Identify which cell holds the provided text, then report its (x, y) central coordinate. 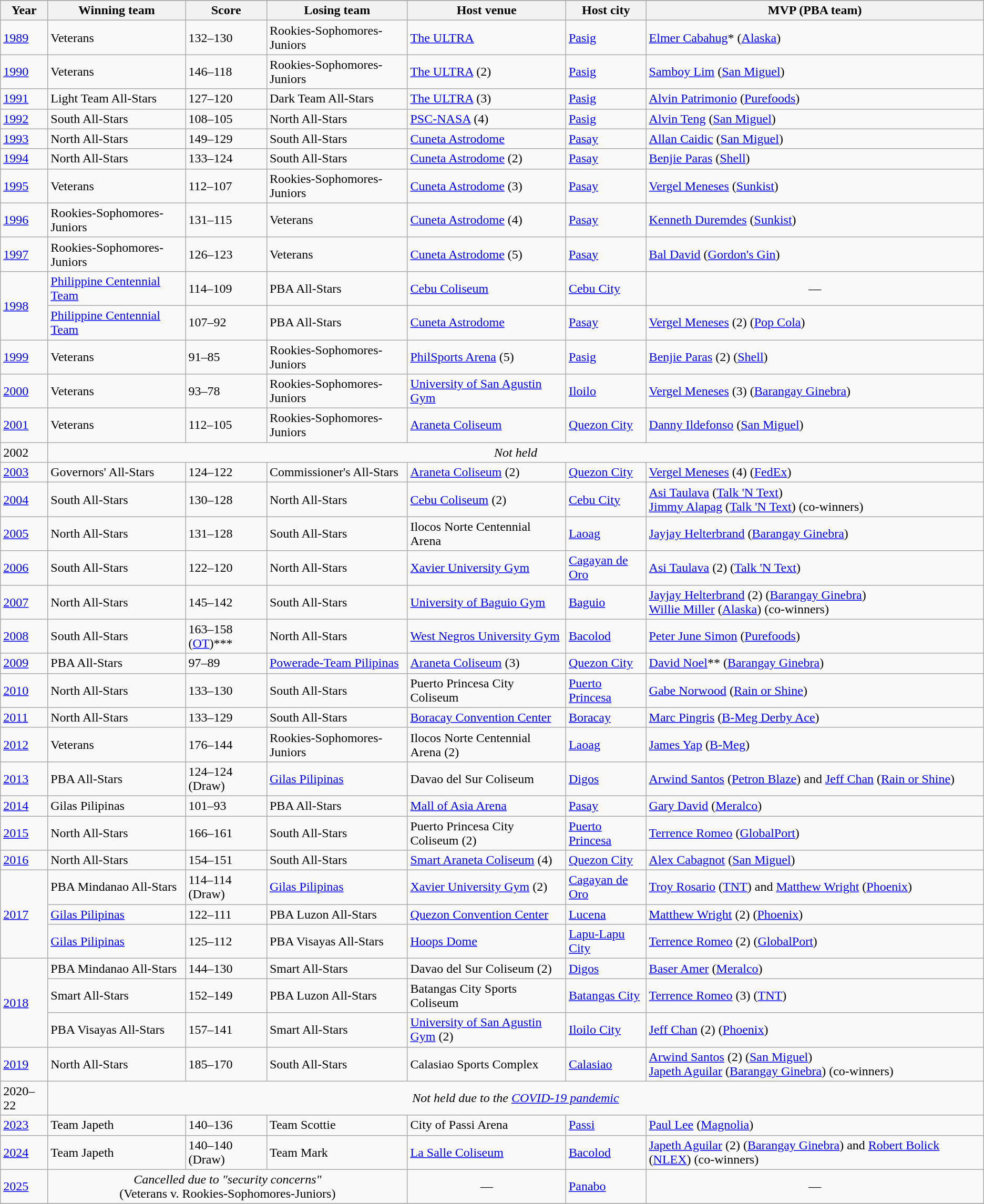
Cuneta Astrodome (4) (487, 220)
2009 (24, 663)
Commissioner's All-Stars (337, 472)
Cuneta Astrodome (5) (487, 254)
Not held due to the COVID-19 pandemic (516, 1098)
124–124 (Draw) (226, 779)
Samboy Lim (San Miguel) (815, 71)
Benjie Paras (2) (Shell) (815, 356)
114–114 (Draw) (226, 887)
122–120 (226, 568)
144–130 (226, 969)
Baser Amer (Meralco) (815, 969)
Benjie Paras (Shell) (815, 159)
2015 (24, 832)
Lucena (606, 914)
Losing team (337, 11)
The ULTRA (3) (487, 99)
Cuneta Astrodome (3) (487, 186)
Batangas City Sports Coliseum (487, 995)
2003 (24, 472)
1990 (24, 71)
Vergel Meneses (4) (FedEx) (815, 472)
Winning team (117, 11)
Matthew Wright (2) (Phoenix) (815, 914)
The ULTRA (487, 38)
133–129 (226, 717)
112–105 (226, 426)
Alvin Patrimonio (Purefoods) (815, 99)
2011 (24, 717)
Jayjay Helterbrand (Barangay Ginebra) (815, 534)
1999 (24, 356)
Host city (606, 11)
125–112 (226, 942)
Puerto Princesa City Coliseum (487, 691)
Allan Caidic (San Miguel) (815, 139)
1995 (24, 186)
Year (24, 11)
Terrence Romeo (3) (TNT) (815, 995)
2005 (24, 534)
Asi Taulava (2) (Talk 'N Text) (815, 568)
Ilocos Norte Centennial Arena (2) (487, 744)
146–118 (226, 71)
124–122 (226, 472)
Marc Pingris (B-Meg Derby Ace) (815, 717)
Boracay Convention Center (487, 717)
Panabo (606, 1187)
Calasiao Sports Complex (487, 1064)
Gary David (Meralco) (815, 806)
University of San Agustin Gym (487, 391)
2007 (24, 602)
2019 (24, 1064)
2024 (24, 1152)
The ULTRA (2) (487, 71)
University of San Agustin Gym (2) (487, 1030)
Lapu-Lapu City (606, 942)
Cancelled due to "security concerns"(Veterans v. Rookies-Sophomores-Juniors) (228, 1187)
2008 (24, 636)
97–89 (226, 663)
Dark Team All-Stars (337, 99)
112–107 (226, 186)
Powerade-Team Pilipinas (337, 663)
91–85 (226, 356)
Team Scottie (337, 1125)
1998 (24, 305)
Kenneth Duremdes (Sunkist) (815, 220)
Arwind Santos (Petron Blaze) and Jeff Chan (Rain or Shine) (815, 779)
140–136 (226, 1125)
133–124 (226, 159)
114–109 (226, 288)
166–161 (226, 832)
Vergel Meneses (Sunkist) (815, 186)
2004 (24, 499)
City of Passi Arena (487, 1125)
Jayjay Helterbrand (2) (Barangay Ginebra)Willie Miller (Alaska) (co-winners) (815, 602)
2000 (24, 391)
David Noel** (Barangay Ginebra) (815, 663)
2006 (24, 568)
101–93 (226, 806)
2023 (24, 1125)
Iloilo (606, 391)
Davao del Sur Coliseum (2) (487, 969)
Alex Cabagnot (San Miguel) (815, 860)
Cuneta Astrodome (2) (487, 159)
131–128 (226, 534)
Danny Ildefonso (San Miguel) (815, 426)
185–170 (226, 1064)
Elmer Cabahug* (Alaska) (815, 38)
154–151 (226, 860)
149–129 (226, 139)
1991 (24, 99)
122–111 (226, 914)
1989 (24, 38)
Araneta Coliseum (3) (487, 663)
2012 (24, 744)
Boracay (606, 717)
145–142 (226, 602)
James Yap (B-Meg) (815, 744)
176–144 (226, 744)
2016 (24, 860)
MVP (PBA team) (815, 11)
PhilSports Arena (5) (487, 356)
Davao del Sur Coliseum (487, 779)
Light Team All-Stars (117, 99)
133–130 (226, 691)
Baguio (606, 602)
132–130 (226, 38)
Arwind Santos (2) (San Miguel)Japeth Aguilar (Barangay Ginebra) (co-winners) (815, 1064)
Jeff Chan (2) (Phoenix) (815, 1030)
Passi (606, 1125)
130–128 (226, 499)
Alvin Teng (San Miguel) (815, 119)
2010 (24, 691)
2025 (24, 1187)
108–105 (226, 119)
Mall of Asia Arena (487, 806)
Gabe Norwood (Rain or Shine) (815, 691)
Terrence Romeo (2) (GlobalPort) (815, 942)
Paul Lee (Magnolia) (815, 1125)
1993 (24, 139)
Bal David (Gordon's Gin) (815, 254)
Governors' All-Stars (117, 472)
Japeth Aguilar (2) (Barangay Ginebra) and Robert Bolick (NLEX) (co-winners) (815, 1152)
Xavier University Gym (2) (487, 887)
Calasiao (606, 1064)
Vergel Meneses (3) (Barangay Ginebra) (815, 391)
La Salle Coliseum (487, 1152)
107–92 (226, 323)
PSC-NASA (4) (487, 119)
2017 (24, 914)
126–123 (226, 254)
163–158(OT)*** (226, 636)
1996 (24, 220)
Troy Rosario (TNT) and Matthew Wright (Phoenix) (815, 887)
Araneta Coliseum (2) (487, 472)
Vergel Meneses (2) (Pop Cola) (815, 323)
127–120 (226, 99)
140–140 (Draw) (226, 1152)
131–115 (226, 220)
Smart Araneta Coliseum (4) (487, 860)
Cebu Coliseum (487, 288)
157–141 (226, 1030)
1994 (24, 159)
Ilocos Norte Centennial Arena (487, 534)
Puerto Princesa City Coliseum (2) (487, 832)
Asi Taulava (Talk 'N Text)Jimmy Alapag (Talk 'N Text) (co-winners) (815, 499)
Not held (516, 452)
Iloilo City (606, 1030)
Batangas City (606, 995)
Score (226, 11)
Araneta Coliseum (487, 426)
1997 (24, 254)
Xavier University Gym (487, 568)
2018 (24, 1003)
Hoops Dome (487, 942)
2013 (24, 779)
2014 (24, 806)
West Negros University Gym (487, 636)
Peter June Simon (Purefoods) (815, 636)
Host venue (487, 11)
Cebu Coliseum (2) (487, 499)
2020–22 (24, 1098)
152–149 (226, 995)
Team Mark (337, 1152)
2002 (24, 452)
1992 (24, 119)
Quezon Convention Center (487, 914)
2001 (24, 426)
93–78 (226, 391)
Terrence Romeo (GlobalPort) (815, 832)
University of Baguio Gym (487, 602)
